Pinpoint the cell where the given text exists, returning its [x, y] midpoint coordinate. 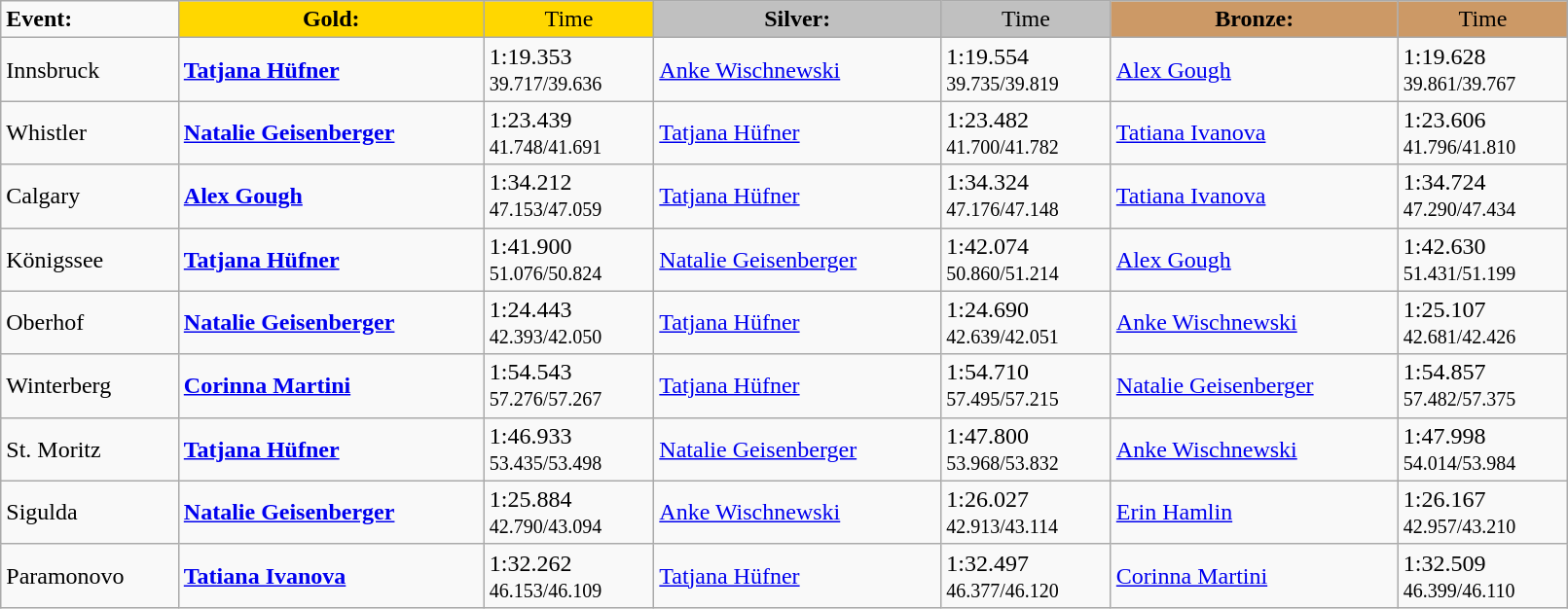
1:54.543 57.276/57.267 [568, 385]
1:32.509 46.399/46.110 [1483, 576]
1:54.710 57.495/57.215 [1026, 385]
1:24.690 42.639/42.051 [1026, 323]
1:32.497 46.377/46.120 [1026, 576]
Paramonovo [90, 576]
1:24.443 42.393/42.050 [568, 323]
1:26.02742.913/43.114 [1026, 512]
Winterberg [90, 385]
Erin Hamlin [1254, 512]
1:23.606 41.796/41.810 [1483, 132]
Event: [90, 19]
1:34.324 47.176/47.148 [1026, 197]
1:19.353 39.717/39.636 [568, 70]
1:26.16742.957/43.210 [1483, 512]
1:41.900 51.076/50.824 [568, 259]
1:19.628 39.861/39.767 [1483, 70]
1:34.212 47.153/47.059 [568, 197]
1:47.800 53.968/53.832 [1026, 449]
1:32.262 46.153/46.109 [568, 576]
Bronze: [1254, 19]
Silver: [798, 19]
Gold: [331, 19]
Königssee [90, 259]
Calgary [90, 197]
1:46.933 53.435/53.498 [568, 449]
1:42.630 51.431/51.199 [1483, 259]
1:34.724 47.290/47.434 [1483, 197]
Sigulda [90, 512]
1:19.554 39.735/39.819 [1026, 70]
1:47.99854.014/53.984 [1483, 449]
1:25.884 42.790/43.094 [568, 512]
1:25.107 42.681/42.426 [1483, 323]
Oberhof [90, 323]
1:23.482 41.700/41.782 [1026, 132]
Innsbruck [90, 70]
St. Moritz [90, 449]
1:23.439 41.748/41.691 [568, 132]
1:42.074 50.860/51.214 [1026, 259]
1:54.857 57.482/57.375 [1483, 385]
Whistler [90, 132]
